Detect which cell encompasses the target text, then output its [X, Y] center coordinate. 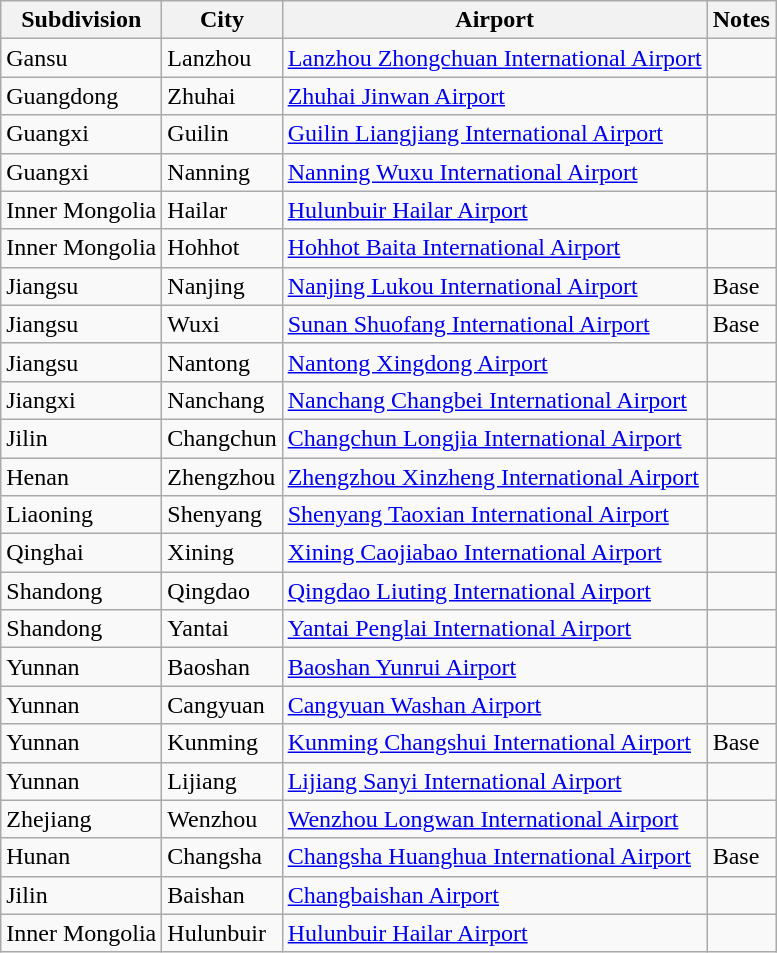
Qingdao [222, 591]
Zhengzhou Xinzheng International Airport [494, 477]
Lijiang Sanyi International Airport [494, 781]
Wenzhou [222, 819]
Xining Caojiabao International Airport [494, 553]
Xining [222, 553]
Yantai [222, 629]
Jiangxi [82, 400]
Changsha [222, 857]
Guilin Liangjiang International Airport [494, 134]
Lanzhou Zhongchuan International Airport [494, 58]
Nantong [222, 362]
Changbaishan Airport [494, 895]
Nantong Xingdong Airport [494, 362]
Qingdao Liuting International Airport [494, 591]
Zhengzhou [222, 477]
Liaoning [82, 515]
Zhuhai Jinwan Airport [494, 96]
Zhejiang [82, 819]
Changchun [222, 438]
Cangyuan Washan Airport [494, 705]
Nanning [222, 172]
Guilin [222, 134]
Notes [741, 20]
Shenyang [222, 515]
Guangdong [82, 96]
Kunming [222, 743]
Gansu [82, 58]
Hulunbuir [222, 933]
Henan [82, 477]
Cangyuan [222, 705]
Hunan [82, 857]
City [222, 20]
Hohhot [222, 248]
Nanjing [222, 286]
Hohhot Baita International Airport [494, 248]
Sunan Shuofang International Airport [494, 324]
Changchun Longjia International Airport [494, 438]
Lijiang [222, 781]
Qinghai [82, 553]
Nanchang [222, 400]
Subdivision [82, 20]
Zhuhai [222, 96]
Baoshan Yunrui Airport [494, 667]
Yantai Penglai International Airport [494, 629]
Hailar [222, 210]
Wuxi [222, 324]
Nanchang Changbei International Airport [494, 400]
Wenzhou Longwan International Airport [494, 819]
Kunming Changshui International Airport [494, 743]
Baishan [222, 895]
Lanzhou [222, 58]
Airport [494, 20]
Shenyang Taoxian International Airport [494, 515]
Nanjing Lukou International Airport [494, 286]
Changsha Huanghua International Airport [494, 857]
Nanning Wuxu International Airport [494, 172]
Baoshan [222, 667]
